Return the (X, Y) coordinate for the center point of the cell that contains the specified text.  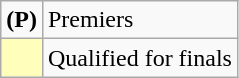
(P) (22, 20)
Qualified for finals (140, 58)
Premiers (140, 20)
